Output the (X, Y) coordinate of the center of the cell containing the given text.  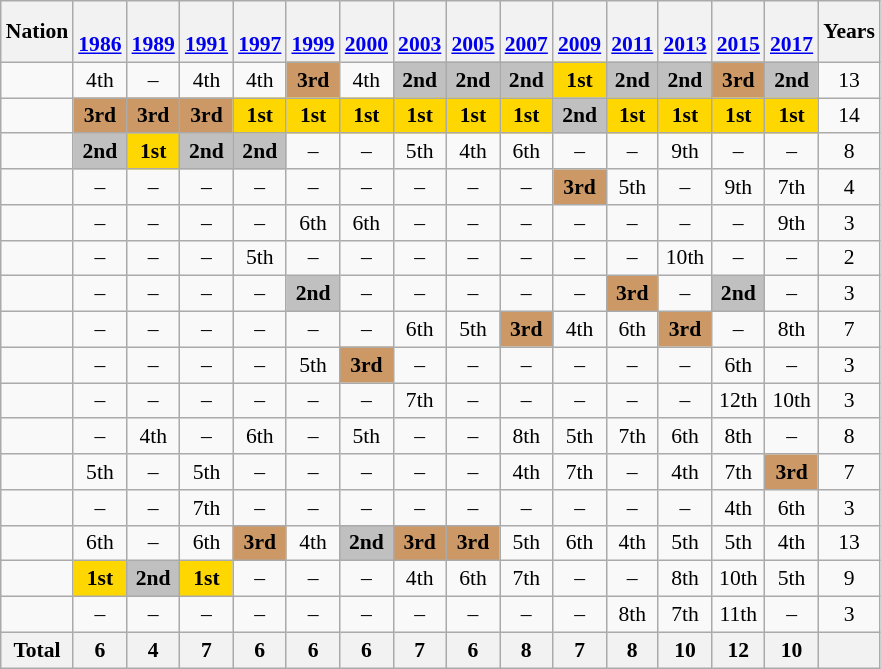
1991 (206, 32)
2003 (420, 32)
2013 (684, 32)
11th (738, 615)
2009 (580, 32)
2017 (792, 32)
2005 (472, 32)
2000 (366, 32)
1999 (312, 32)
2015 (738, 32)
12th (738, 401)
1997 (260, 32)
2 (849, 258)
2007 (526, 32)
Years (849, 32)
12 (738, 650)
2011 (632, 32)
1986 (100, 32)
9 (849, 579)
Nation (37, 32)
1989 (154, 32)
14 (849, 116)
Total (37, 650)
